Capture the cell that displays the provided text and extract its (x, y) central coordinate. 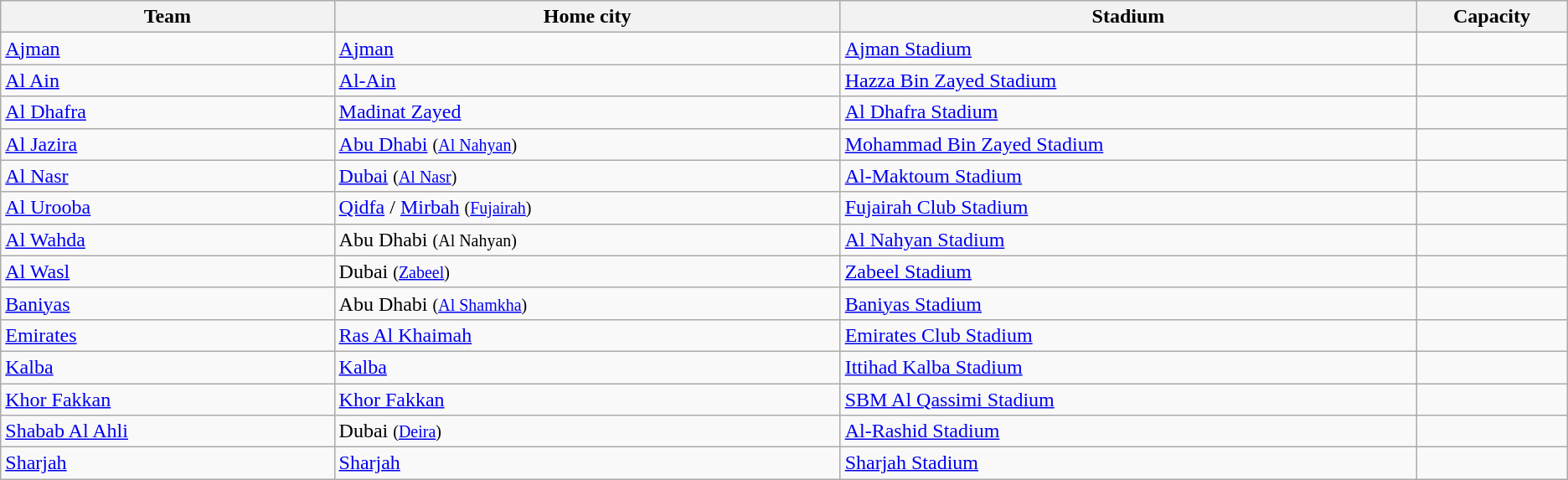
Dubai (Al Nasr) (587, 176)
Emirates Club Stadium (1128, 335)
Baniyas (168, 303)
Al Dhafra (168, 112)
Ajman Stadium (1128, 49)
Sharjah Stadium (1128, 463)
Mohammad Bin Zayed Stadium (1128, 144)
Zabeel Stadium (1128, 271)
Al Wasl (168, 271)
Dubai (Deira) (587, 431)
SBM Al Qassimi Stadium (1128, 400)
Al Dhafra Stadium (1128, 112)
Al Wahda (168, 240)
Al-Rashid Stadium (1128, 431)
Fujairah Club Stadium (1128, 208)
Al Jazira (168, 144)
Emirates (168, 335)
Team (168, 17)
Home city (587, 17)
Al Nahyan Stadium (1128, 240)
Abu Dhabi (Al Shamkha) (587, 303)
Baniyas Stadium (1128, 303)
Al Urooba (168, 208)
Al-Ain (587, 80)
Ras Al Khaimah (587, 335)
Madinat Zayed (587, 112)
Al Nasr (168, 176)
Stadium (1128, 17)
Shabab Al Ahli (168, 431)
Ittihad Kalba Stadium (1128, 367)
Al Ain (168, 80)
Qidfa / Mirbah (Fujairah) (587, 208)
Al-Maktoum Stadium (1128, 176)
Capacity (1493, 17)
Dubai (Zabeel) (587, 271)
Hazza Bin Zayed Stadium (1128, 80)
